Pinpoint the cell where the given text exists, returning its [X, Y] midpoint coordinate. 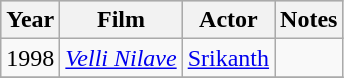
1998 [30, 58]
Srikanth [228, 58]
Year [30, 20]
Notes [309, 20]
Film [121, 20]
Velli Nilave [121, 58]
Actor [228, 20]
